From the cell containing the given text, extract its center point as (x, y) coordinate. 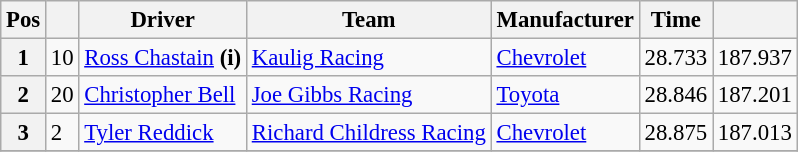
28.846 (676, 95)
Christopher Bell (163, 95)
20 (62, 95)
Kaulig Racing (368, 58)
Driver (163, 20)
Manufacturer (565, 20)
28.875 (676, 133)
187.201 (754, 95)
28.733 (676, 58)
Tyler Reddick (163, 133)
Ross Chastain (i) (163, 58)
10 (62, 58)
Toyota (565, 95)
187.937 (754, 58)
Pos (24, 20)
Joe Gibbs Racing (368, 95)
Time (676, 20)
Richard Childress Racing (368, 133)
187.013 (754, 133)
Team (368, 20)
3 (24, 133)
1 (24, 58)
